Locate the cell with the specified text and output its (x, y) center coordinate. 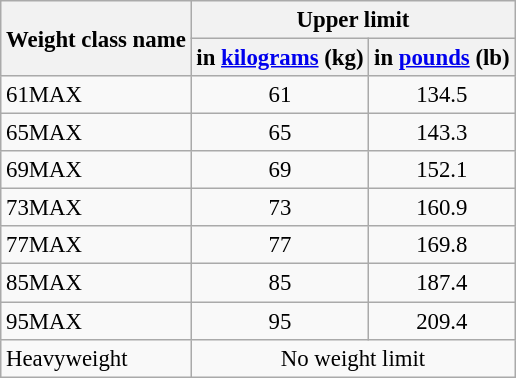
169.8 (442, 245)
65MAX (96, 133)
69MAX (96, 170)
61 (280, 95)
73 (280, 208)
No weight limit (353, 358)
Heavyweight (96, 358)
Upper limit (353, 20)
152.1 (442, 170)
in kilograms (kg) (280, 58)
65 (280, 133)
134.5 (442, 95)
73MAX (96, 208)
187.4 (442, 283)
95MAX (96, 321)
69 (280, 170)
in pounds (lb) (442, 58)
143.3 (442, 133)
209.4 (442, 321)
Weight class name (96, 38)
77MAX (96, 245)
85MAX (96, 283)
160.9 (442, 208)
61MAX (96, 95)
95 (280, 321)
85 (280, 283)
77 (280, 245)
